Scan for the cell matching the given text and deliver its [X, Y] coordinate at center. 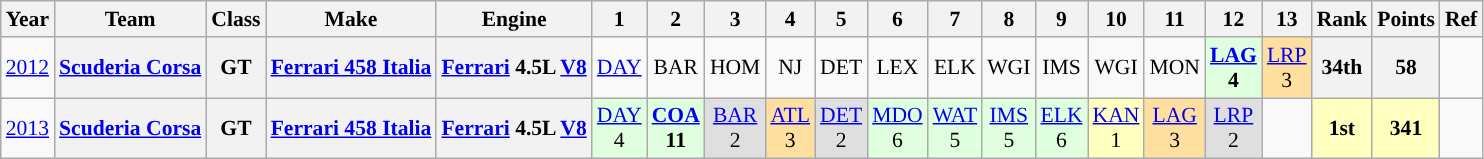
BAR2 [736, 128]
2013 [28, 128]
5 [841, 19]
LEX [898, 68]
ATL3 [790, 128]
12 [1234, 19]
BAR [676, 68]
58 [1406, 68]
COA11 [676, 128]
Year [28, 19]
Make [352, 19]
9 [1061, 19]
Ref [1461, 19]
34th [1342, 68]
Class [236, 19]
MON [1174, 68]
KAN1 [1116, 128]
WAT5 [955, 128]
1 [620, 19]
1st [1342, 128]
DET2 [841, 128]
MDO6 [898, 128]
NJ [790, 68]
DAY4 [620, 128]
13 [1287, 19]
LAG4 [1234, 68]
ELK6 [1061, 128]
Engine [514, 19]
IMS [1061, 68]
HOM [736, 68]
4 [790, 19]
ELK [955, 68]
10 [1116, 19]
2 [676, 19]
IMS5 [1008, 128]
LRP2 [1234, 128]
LAG3 [1174, 128]
7 [955, 19]
Rank [1342, 19]
341 [1406, 128]
6 [898, 19]
3 [736, 19]
Team [130, 19]
Points [1406, 19]
8 [1008, 19]
11 [1174, 19]
2012 [28, 68]
LRP3 [1287, 68]
DET [841, 68]
DAY [620, 68]
